From the cell containing the given text, extract its center point as (x, y) coordinate. 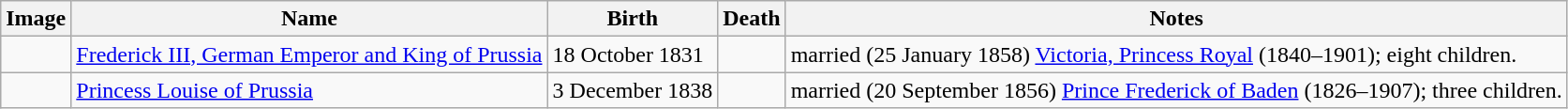
Notes (1176, 19)
Birth (633, 19)
Death (752, 19)
Princess Louise of Prussia (309, 90)
married (25 January 1858) Victoria, Princess Royal (1840–1901); eight children. (1176, 54)
3 December 1838 (633, 90)
18 October 1831 (633, 54)
Name (309, 19)
Image (36, 19)
married (20 September 1856) Prince Frederick of Baden (1826–1907); three children. (1176, 90)
Frederick III, German Emperor and King of Prussia (309, 54)
